Pinpoint the cell where the given text exists, returning its [X, Y] midpoint coordinate. 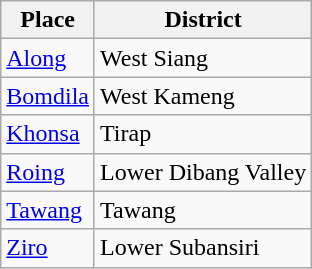
West Kameng [202, 96]
Bomdila [48, 96]
Along [48, 58]
Lower Dibang Valley [202, 172]
Lower Subansiri [202, 248]
Roing [48, 172]
Ziro [48, 248]
Tirap [202, 134]
Khonsa [48, 134]
West Siang [202, 58]
District [202, 20]
Place [48, 20]
